For the text-containing cell, return its midpoint in [x, y] coordinate format. 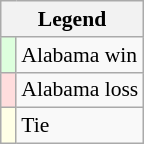
Alabama loss [80, 90]
Alabama win [80, 55]
Legend [72, 19]
Tie [80, 126]
